Return (x, y) of the center of cell containing provided text 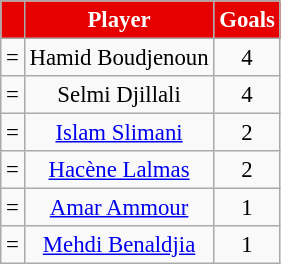
Amar Ammour (119, 208)
Selmi Djillali (119, 95)
Islam Slimani (119, 133)
Player (119, 20)
Mehdi Benaldjia (119, 245)
Hacène Lalmas (119, 170)
Goals (247, 20)
Hamid Boudjenoun (119, 58)
